Scan for the cell matching the given text and deliver its [X, Y] coordinate at center. 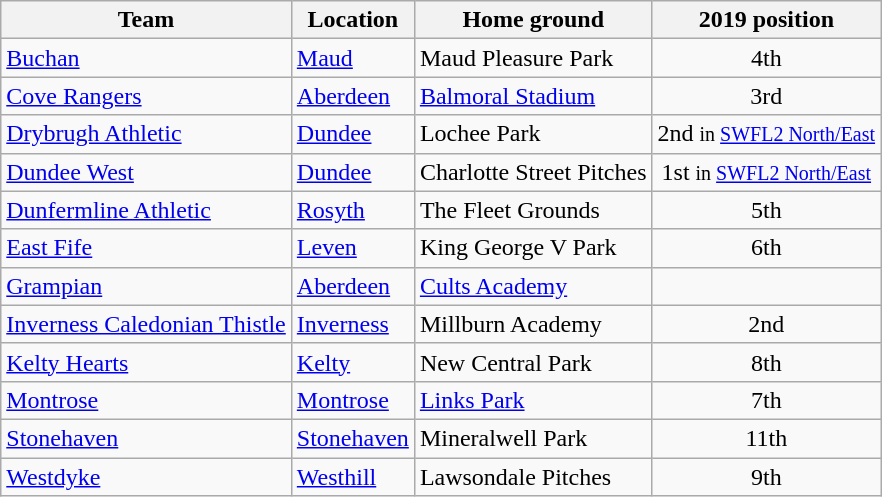
3rd [766, 96]
Dunfermline Athletic [146, 210]
Location [352, 20]
The Fleet Grounds [533, 210]
Rosyth [352, 210]
Millburn Academy [533, 324]
2nd [766, 324]
Charlotte Street Pitches [533, 172]
4th [766, 58]
7th [766, 400]
Lochee Park [533, 134]
9th [766, 477]
Drybrugh Athletic [146, 134]
1st in SWFL2 North/East [766, 172]
Team [146, 20]
Grampian [146, 286]
Balmoral Stadium [533, 96]
Buchan [146, 58]
King George V Park [533, 248]
2nd in SWFL2 North/East [766, 134]
Maud Pleasure Park [533, 58]
Cove Rangers [146, 96]
East Fife [146, 248]
Links Park [533, 400]
Kelty Hearts [146, 362]
6th [766, 248]
2019 position [766, 20]
Maud [352, 58]
Kelty [352, 362]
New Central Park [533, 362]
Mineralwell Park [533, 438]
Westhill [352, 477]
Lawsondale Pitches [533, 477]
Leven [352, 248]
5th [766, 210]
Inverness Caledonian Thistle [146, 324]
11th [766, 438]
Inverness [352, 324]
Dundee West [146, 172]
Westdyke [146, 477]
Cults Academy [533, 286]
8th [766, 362]
Home ground [533, 20]
